Locate the cell with the specified text and output its (x, y) center coordinate. 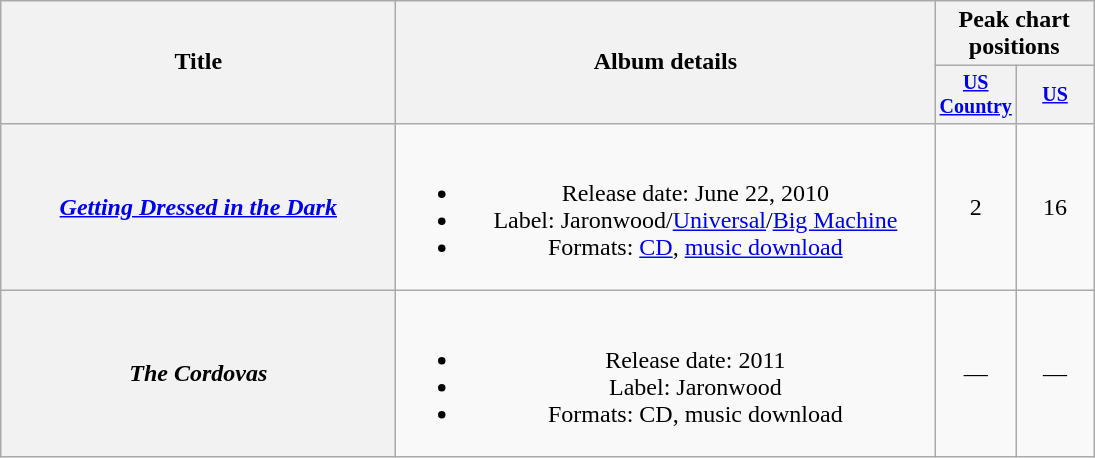
Title (198, 62)
16 (1056, 206)
Release date: June 22, 2010Label: Jaronwood/Universal/Big MachineFormats: CD, music download (666, 206)
2 (976, 206)
The Cordovas (198, 374)
Release date: 2011Label: JaronwoodFormats: CD, music download (666, 374)
Peak chartpositions (1014, 34)
US (1056, 94)
Getting Dressed in the Dark (198, 206)
US Country (976, 94)
Album details (666, 62)
